Output the [x, y] coordinate of the center of the cell containing the given text.  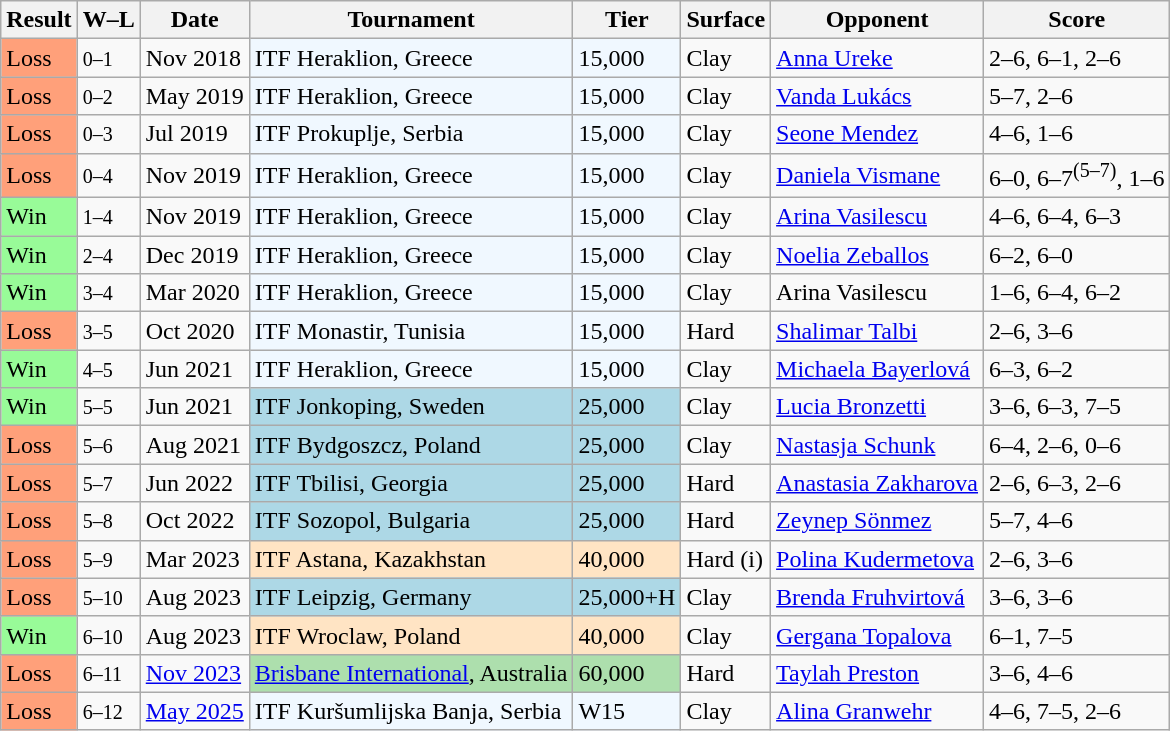
3–6, 4–6 [1077, 673]
5–7, 4–6 [1077, 521]
3–6, 3–6 [1077, 597]
Tier [627, 20]
6–4, 2–6, 0–6 [1077, 445]
ITF Kuršumlijska Banja, Serbia [411, 711]
Mar 2020 [194, 293]
Noelia Zeballos [878, 255]
4–6, 1–6 [1077, 134]
0–1 [108, 58]
Opponent [878, 20]
2–6, 6–3, 2–6 [1077, 483]
3–6, 6–3, 7–5 [1077, 407]
Aug 2021 [194, 445]
4–5 [108, 369]
Brenda Fruhvirtová [878, 597]
6–10 [108, 635]
ITF Jonkoping, Sweden [411, 407]
Hard (i) [726, 559]
5–9 [108, 559]
W15 [627, 711]
ITF Bydgoszcz, Poland [411, 445]
Brisbane International, Australia [411, 673]
5–7 [108, 483]
Surface [726, 20]
Anna Ureke [878, 58]
5–7, 2–6 [1077, 96]
25,000+H [627, 597]
Oct 2020 [194, 331]
Polina Kudermetova [878, 559]
0–4 [108, 176]
Zeynep Sönmez [878, 521]
Date [194, 20]
6–3, 6–2 [1077, 369]
ITF Astana, Kazakhstan [411, 559]
5–10 [108, 597]
3–5 [108, 331]
Seone Mendez [878, 134]
Daniela Vismane [878, 176]
0–3 [108, 134]
Dec 2019 [194, 255]
Lucia Bronzetti [878, 407]
6–1, 7–5 [1077, 635]
Jul 2019 [194, 134]
60,000 [627, 673]
Michaela Bayerlová [878, 369]
W–L [108, 20]
6–11 [108, 673]
May 2025 [194, 711]
Taylah Preston [878, 673]
1–6, 6–4, 6–2 [1077, 293]
5–5 [108, 407]
3–4 [108, 293]
Nov 2023 [194, 673]
Gergana Topalova [878, 635]
Anastasia Zakharova [878, 483]
ITF Sozopol, Bulgaria [411, 521]
Nov 2018 [194, 58]
Nastasja Schunk [878, 445]
Mar 2023 [194, 559]
2–6, 6–1, 2–6 [1077, 58]
ITF Wroclaw, Poland [411, 635]
4–6, 7–5, 2–6 [1077, 711]
Tournament [411, 20]
ITF Leipzig, Germany [411, 597]
5–8 [108, 521]
2–4 [108, 255]
Oct 2022 [194, 521]
ITF Tbilisi, Georgia [411, 483]
Result [39, 20]
Score [1077, 20]
Jun 2022 [194, 483]
ITF Prokuplje, Serbia [411, 134]
6–0, 6–7(5–7), 1–6 [1077, 176]
5–6 [108, 445]
Alina Granwehr [878, 711]
6–2, 6–0 [1077, 255]
0–2 [108, 96]
Vanda Lukács [878, 96]
1–4 [108, 217]
Shalimar Talbi [878, 331]
May 2019 [194, 96]
ITF Monastir, Tunisia [411, 331]
4–6, 6–4, 6–3 [1077, 217]
6–12 [108, 711]
